Capture the cell that displays the provided text and extract its (x, y) central coordinate. 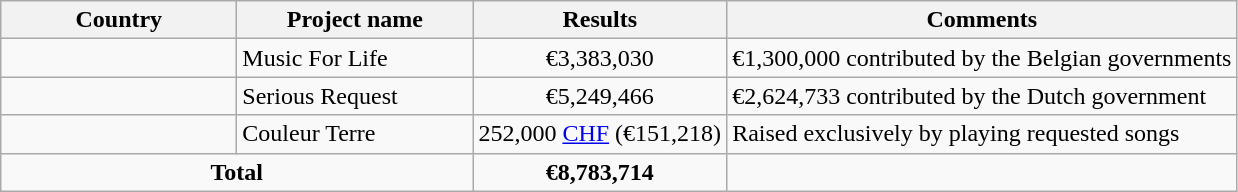
€8,783,714 (600, 172)
Country (119, 20)
Serious Request (355, 96)
€5,249,466 (600, 96)
Results (600, 20)
Raised exclusively by playing requested songs (982, 134)
Total (237, 172)
€1,300,000 contributed by the Belgian governments (982, 58)
Couleur Terre (355, 134)
252,000 CHF (€151,218) (600, 134)
Music For Life (355, 58)
Comments (982, 20)
€2,624,733 contributed by the Dutch government (982, 96)
€3,383,030 (600, 58)
Project name (355, 20)
